Output the [X, Y] coordinate of the center of the cell containing the given text.  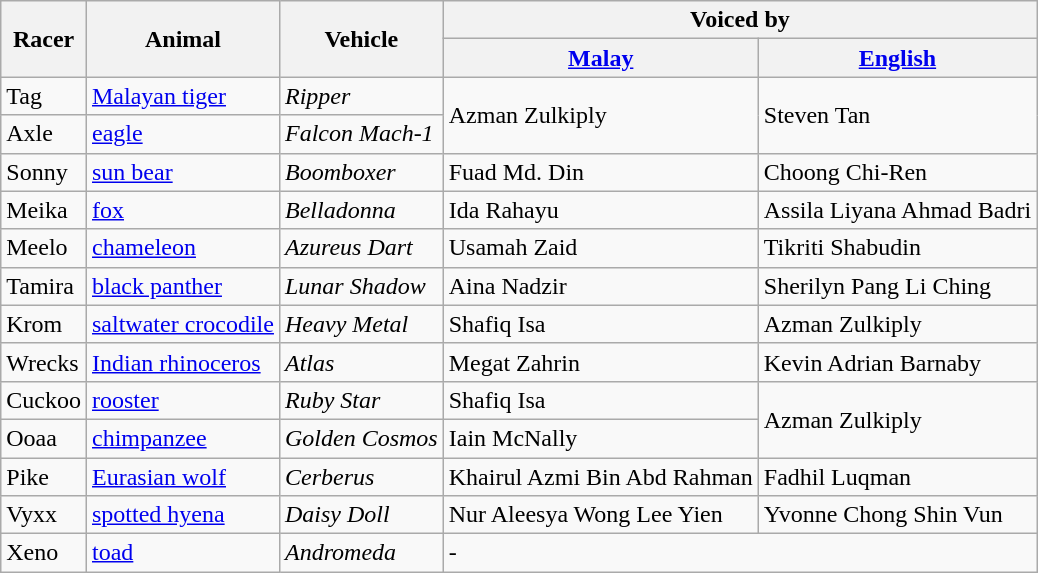
English [897, 58]
Assila Liyana Ahmad Badri [897, 210]
Meika [44, 210]
Lunar Shadow [361, 286]
Krom [44, 324]
Fadhil Luqman [897, 477]
Cerberus [361, 477]
Choong Chi-Ren [897, 172]
Pike [44, 477]
Malayan tiger [182, 96]
Sherilyn Pang Li Ching [897, 286]
Usamah Zaid [600, 248]
sun bear [182, 172]
toad [182, 553]
Vyxx [44, 515]
Ripper [361, 96]
black panther [182, 286]
Eurasian wolf [182, 477]
Tag [44, 96]
Xeno [44, 553]
Sonny [44, 172]
Voiced by [740, 20]
Atlas [361, 362]
Racer [44, 39]
chameleon [182, 248]
Nur Aleesya Wong Lee Yien [600, 515]
Ida Rahayu [600, 210]
Iain McNally [600, 438]
Malay [600, 58]
Falcon Mach-1 [361, 134]
- [740, 553]
Ruby Star [361, 400]
Khairul Azmi Bin Abd Rahman [600, 477]
Azureus Dart [361, 248]
Wrecks [44, 362]
Fuad Md. Din [600, 172]
Ooaa [44, 438]
Tamira [44, 286]
Axle [44, 134]
chimpanzee [182, 438]
Aina Nadzir [600, 286]
fox [182, 210]
Yvonne Chong Shin Vun [897, 515]
Steven Tan [897, 115]
Meelo [44, 248]
Kevin Adrian Barnaby [897, 362]
saltwater crocodile [182, 324]
Megat Zahrin [600, 362]
Heavy Metal [361, 324]
Golden Cosmos [361, 438]
Andromeda [361, 553]
Daisy Doll [361, 515]
Belladonna [361, 210]
spotted hyena [182, 515]
rooster [182, 400]
Cuckoo [44, 400]
eagle [182, 134]
Tikriti Shabudin [897, 248]
Vehicle [361, 39]
Animal [182, 39]
Indian rhinoceros [182, 362]
Boomboxer [361, 172]
